Locate the cell with the specified text and output its (x, y) center coordinate. 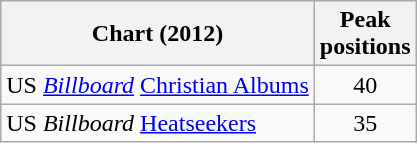
35 (365, 123)
40 (365, 85)
US Billboard Heatseekers (158, 123)
Chart (2012) (158, 34)
Peakpositions (365, 34)
US Billboard Christian Albums (158, 85)
